Determine the (x, y) coordinate at the center of the cell enclosing the given text.  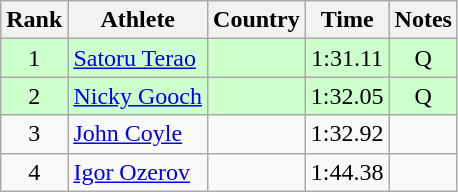
1 (34, 58)
1:32.92 (347, 134)
Notes (423, 20)
Nicky Gooch (138, 96)
3 (34, 134)
4 (34, 172)
Rank (34, 20)
2 (34, 96)
Igor Ozerov (138, 172)
John Coyle (138, 134)
Time (347, 20)
Athlete (138, 20)
Satoru Terao (138, 58)
1:32.05 (347, 96)
Country (257, 20)
1:44.38 (347, 172)
1:31.11 (347, 58)
